Identify which cell holds the provided text, then report its [x, y] central coordinate. 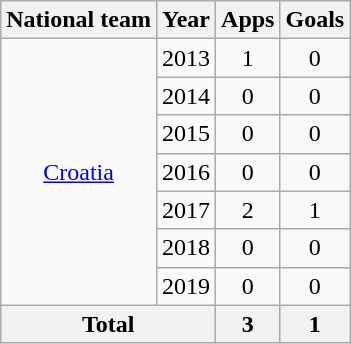
2 [248, 210]
2019 [186, 286]
Year [186, 20]
Croatia [79, 172]
Apps [248, 20]
2017 [186, 210]
Goals [315, 20]
3 [248, 324]
National team [79, 20]
Total [108, 324]
2016 [186, 172]
2018 [186, 248]
2015 [186, 134]
2013 [186, 58]
2014 [186, 96]
